Return (x, y) of the center of cell containing provided text 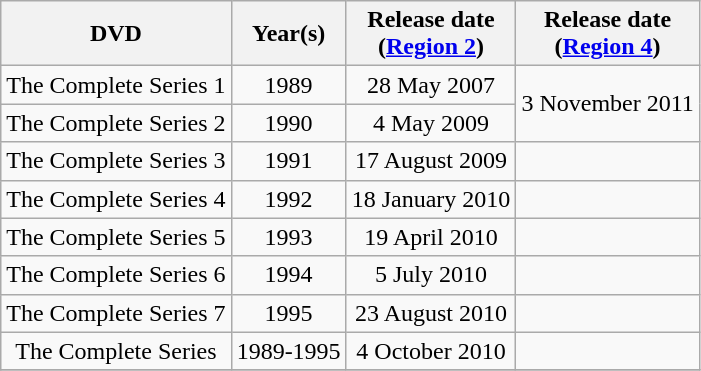
17 August 2009 (431, 161)
1991 (288, 161)
The Complete Series 5 (116, 237)
Year(s) (288, 34)
1989-1995 (288, 351)
Release date(Region 4) (608, 34)
The Complete Series 2 (116, 123)
DVD (116, 34)
4 May 2009 (431, 123)
1995 (288, 313)
The Complete Series 1 (116, 85)
23 August 2010 (431, 313)
1992 (288, 199)
1994 (288, 275)
The Complete Series 4 (116, 199)
5 July 2010 (431, 275)
28 May 2007 (431, 85)
The Complete Series 6 (116, 275)
1993 (288, 237)
3 November 2011 (608, 104)
1990 (288, 123)
1989 (288, 85)
19 April 2010 (431, 237)
18 January 2010 (431, 199)
4 October 2010 (431, 351)
The Complete Series 7 (116, 313)
The Complete Series (116, 351)
The Complete Series 3 (116, 161)
Release date(Region 2) (431, 34)
